Locate the cell with the specified text and output its (x, y) center coordinate. 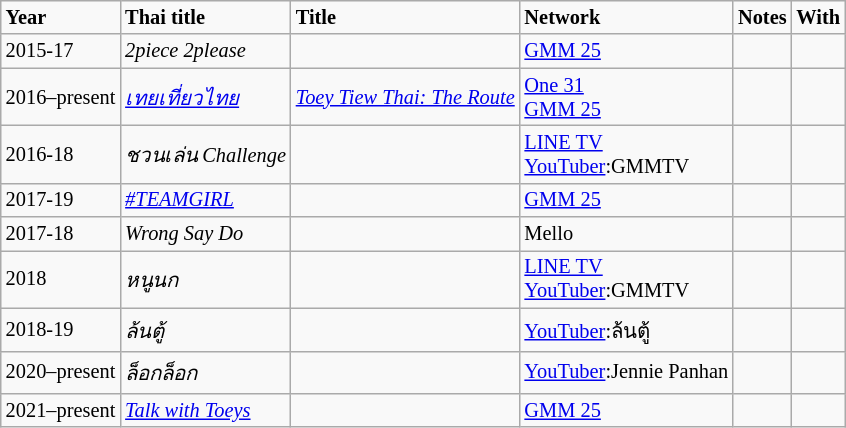
YouTuber:Jennie Panhan (627, 372)
Wrong Say Do (206, 234)
ล้นตู้ (206, 330)
Network (627, 17)
ชวนเล่น Challenge (206, 154)
Notes (762, 17)
เทยเที่ยวไทย (206, 97)
Mello (627, 234)
Thai title (206, 17)
2018 (61, 279)
2016-18 (61, 154)
#TEAMGIRL (206, 200)
Year (61, 17)
With (818, 17)
One 31 GMM 25 (627, 97)
ล็อกล็อก (206, 372)
2piece 2please (206, 51)
2018-19 (61, 330)
2020–present (61, 372)
2017-19 (61, 200)
หนูนก (206, 279)
Talk with Toeys (206, 410)
2015-17 (61, 51)
2021–present (61, 410)
YouTuber:ล้นตู้ (627, 330)
2017-18 (61, 234)
Title (406, 17)
Toey Tiew Thai: The Route (406, 97)
2016–present (61, 97)
